Provide the (X, Y) coordinate of the cell's center where the given text is located.  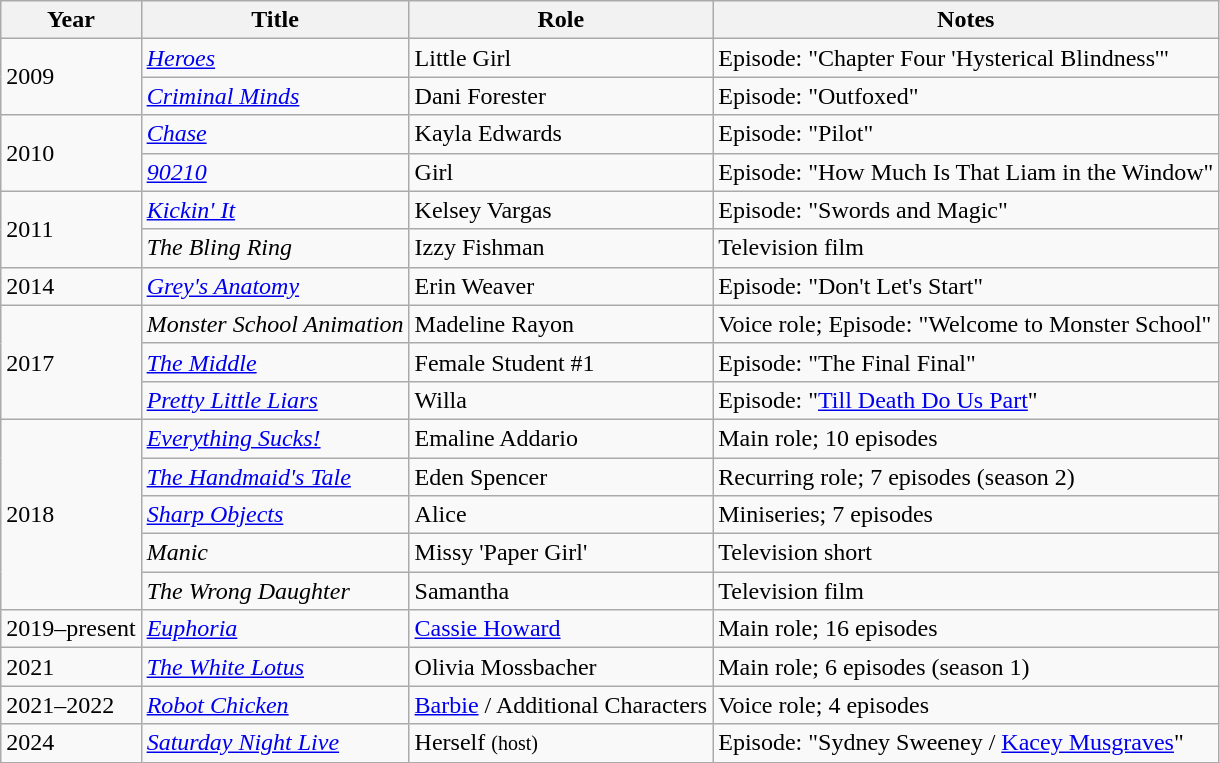
Kayla Edwards (561, 134)
Pretty Little Liars (275, 400)
Everything Sucks! (275, 438)
Episode: "Till Death Do Us Part" (966, 400)
Episode: "Pilot" (966, 134)
Monster School Animation (275, 324)
Samantha (561, 591)
Title (275, 20)
Miniseries; 7 episodes (966, 515)
Episode: "Outfoxed" (966, 96)
2014 (71, 286)
Saturday Night Live (275, 743)
Television short (966, 553)
2024 (71, 743)
Voice role; Episode: "Welcome to Monster School" (966, 324)
Erin Weaver (561, 286)
Emaline Addario (561, 438)
Main role; 10 episodes (966, 438)
Herself (host) (561, 743)
Year (71, 20)
Kelsey Vargas (561, 210)
Chase (275, 134)
Manic (275, 553)
Missy 'Paper Girl' (561, 553)
Female Student #1 (561, 362)
2010 (71, 153)
Sharp Objects (275, 515)
2009 (71, 77)
The Wrong Daughter (275, 591)
Episode: "Sydney Sweeney / Kacey Musgraves" (966, 743)
Main role; 6 episodes (season 1) (966, 667)
90210 (275, 172)
Willa (561, 400)
2019–present (71, 629)
2011 (71, 229)
The Handmaid's Tale (275, 477)
Girl (561, 172)
2017 (71, 362)
Euphoria (275, 629)
Grey's Anatomy (275, 286)
Kickin' It (275, 210)
The Middle (275, 362)
Eden Spencer (561, 477)
Robot Chicken (275, 705)
Barbie / Additional Characters (561, 705)
Voice role; 4 episodes (966, 705)
Episode: "Don't Let's Start" (966, 286)
Little Girl (561, 58)
Role (561, 20)
Main role; 16 episodes (966, 629)
Cassie Howard (561, 629)
Izzy Fishman (561, 248)
2021 (71, 667)
Alice (561, 515)
2018 (71, 514)
Madeline Rayon (561, 324)
Notes (966, 20)
Episode: "The Final Final" (966, 362)
Episode: "How Much Is That Liam in the Window" (966, 172)
Heroes (275, 58)
Criminal Minds (275, 96)
The White Lotus (275, 667)
Recurring role; 7 episodes (season 2) (966, 477)
Olivia Mossbacher (561, 667)
2021–2022 (71, 705)
Episode: "Swords and Magic" (966, 210)
Dani Forester (561, 96)
The Bling Ring (275, 248)
Episode: "Chapter Four 'Hysterical Blindness'" (966, 58)
